Determine the (x, y) coordinate at the center of the cell enclosing the given text.  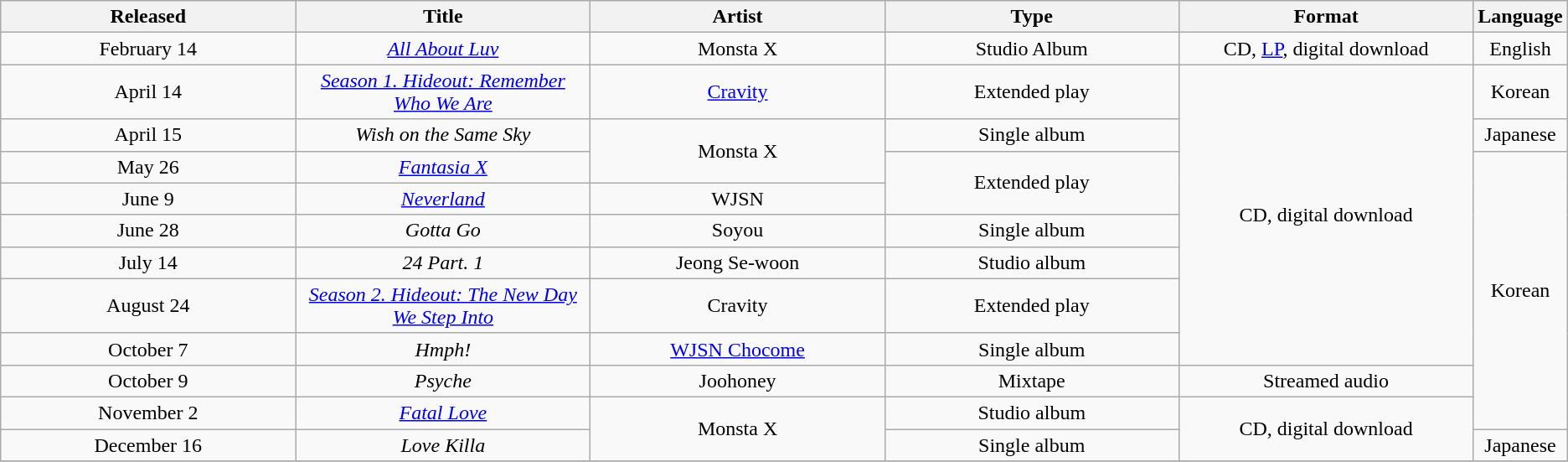
WJSN (737, 199)
October 7 (148, 349)
Season 1. Hideout: Remember Who We Are (443, 92)
Studio Album (1032, 49)
Fatal Love (443, 413)
Jeong Se-woon (737, 262)
June 9 (148, 199)
July 14 (148, 262)
Streamed audio (1325, 381)
Hmph! (443, 349)
Season 2. Hideout: The New Day We Step Into (443, 305)
All About Luv (443, 49)
Neverland (443, 199)
Wish on the Same Sky (443, 135)
Soyou (737, 231)
English (1520, 49)
24 Part. 1 (443, 262)
November 2 (148, 413)
Title (443, 17)
April 14 (148, 92)
December 16 (148, 445)
CD, LP, digital download (1325, 49)
May 26 (148, 167)
Gotta Go (443, 231)
Fantasia X (443, 167)
WJSN Chocome (737, 349)
August 24 (148, 305)
October 9 (148, 381)
Psyche (443, 381)
Joohoney (737, 381)
June 28 (148, 231)
February 14 (148, 49)
Mixtape (1032, 381)
Love Killa (443, 445)
Type (1032, 17)
Language (1520, 17)
Released (148, 17)
Format (1325, 17)
April 15 (148, 135)
Artist (737, 17)
